From the cell containing the given text, extract its center point as [X, Y] coordinate. 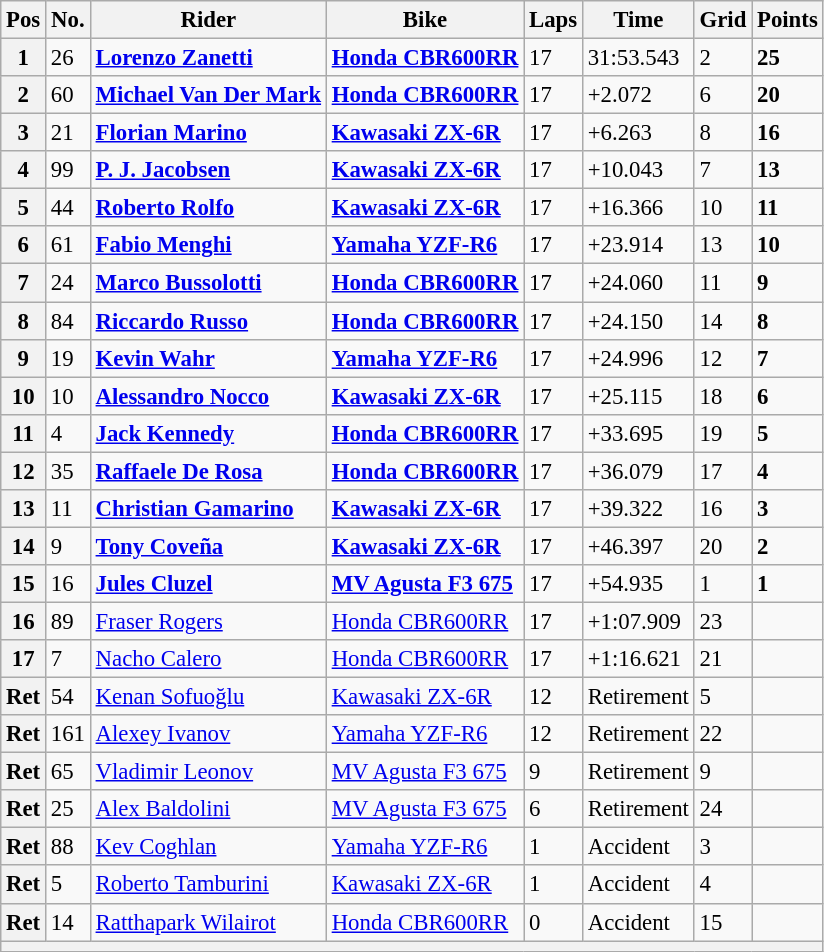
Marco Bussolotti [208, 283]
22 [722, 734]
Roberto Rolfo [208, 208]
Kevin Wahr [208, 358]
Grid [722, 20]
Riccardo Russo [208, 321]
Kenan Sofuoğlu [208, 697]
23 [722, 621]
65 [68, 772]
+1:16.621 [638, 659]
+24.996 [638, 358]
0 [554, 922]
161 [68, 734]
Laps [554, 20]
Michael Van Der Mark [208, 95]
+16.366 [638, 208]
+24.060 [638, 283]
+25.115 [638, 396]
54 [68, 697]
+33.695 [638, 433]
Kev Coghlan [208, 847]
26 [68, 58]
Lorenzo Zanetti [208, 58]
31:53.543 [638, 58]
+1:07.909 [638, 621]
99 [68, 170]
Alessandro Nocco [208, 396]
+6.263 [638, 133]
Roberto Tamburini [208, 885]
Jules Cluzel [208, 584]
Alex Baldolini [208, 809]
+2.072 [638, 95]
Fraser Rogers [208, 621]
Rider [208, 20]
18 [722, 396]
+24.150 [638, 321]
Alexey Ivanov [208, 734]
Florian Marino [208, 133]
44 [68, 208]
88 [68, 847]
Points [788, 20]
+54.935 [638, 584]
Pos [24, 20]
+23.914 [638, 245]
Raffaele De Rosa [208, 471]
+39.322 [638, 509]
+46.397 [638, 546]
89 [68, 621]
Jack Kennedy [208, 433]
Tony Coveña [208, 546]
P. J. Jacobsen [208, 170]
Christian Gamarino [208, 509]
60 [68, 95]
Fabio Menghi [208, 245]
35 [68, 471]
84 [68, 321]
Time [638, 20]
Bike [424, 20]
61 [68, 245]
Ratthapark Wilairot [208, 922]
+36.079 [638, 471]
No. [68, 20]
Nacho Calero [208, 659]
Vladimir Leonov [208, 772]
+10.043 [638, 170]
